Scan for the cell matching the given text and deliver its (X, Y) coordinate at center. 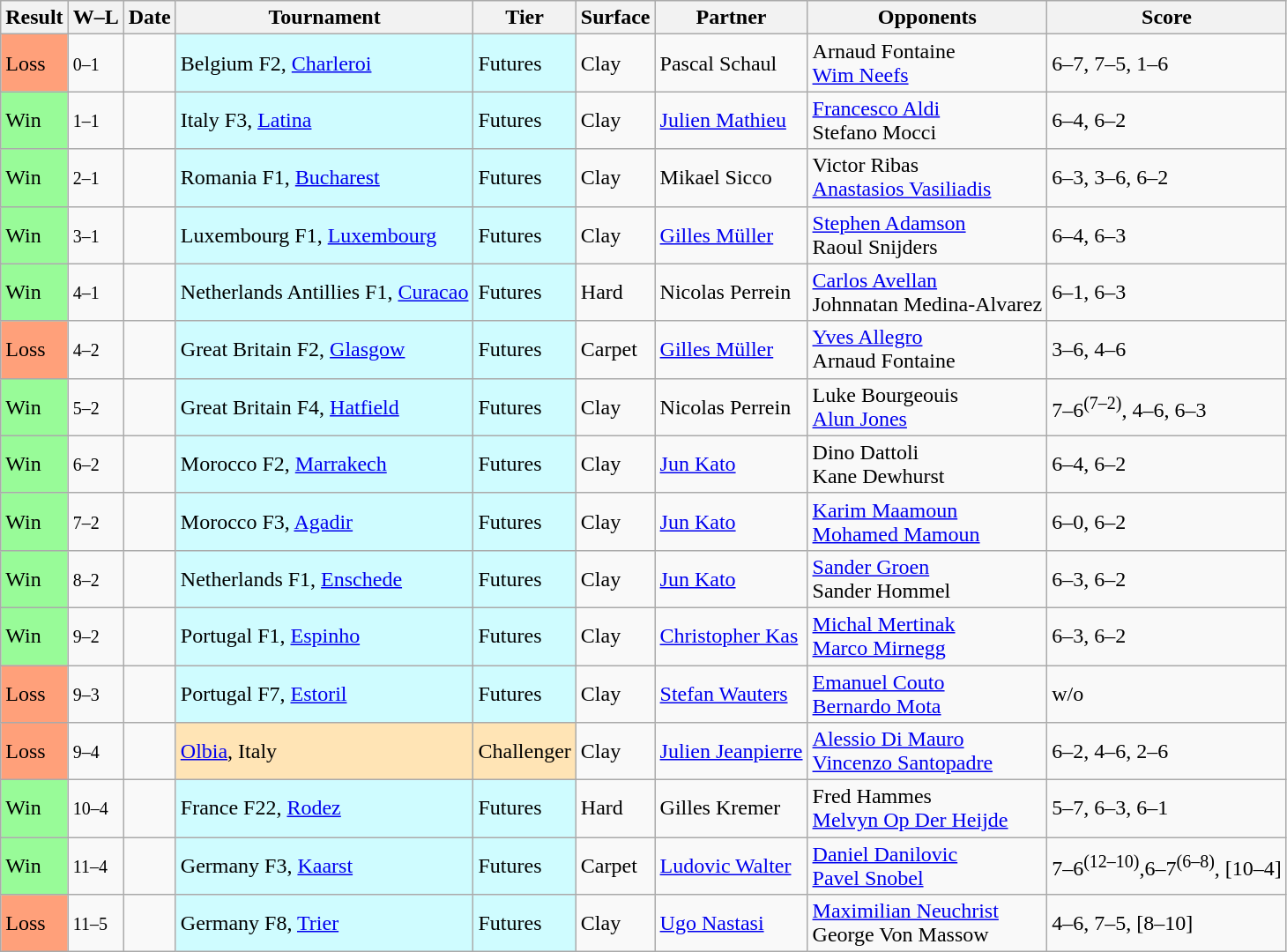
7–2 (95, 522)
Luke Bourgeouis Alun Jones (927, 407)
Stefan Wauters (732, 693)
Tier (524, 18)
8–2 (95, 578)
Portugal F1, Espinho (324, 636)
Netherlands F1, Enschede (324, 578)
Great Britain F4, Hatfield (324, 407)
Morocco F3, Agadir (324, 522)
11–5 (95, 924)
Olbia, Italy (324, 751)
Carlos Avellan Johnnatan Medina-Alvarez (927, 293)
Fred Hammes Melvyn Op Der Heijde (927, 809)
Italy F3, Latina (324, 120)
Pascal Schaul (732, 63)
Great Britain F2, Glasgow (324, 349)
10–4 (95, 809)
Arnaud Fontaine Wim Neefs (927, 63)
Julien Mathieu (732, 120)
Victor Ribas Anastasios Vasiliadis (927, 178)
Maximilian Neuchrist George Von Massow (927, 924)
Score (1167, 18)
Michal Mertinak Marco Mirnegg (927, 636)
7–6(7–2), 4–6, 6–3 (1167, 407)
7–6(12–10),6–7(6–8), [10–4] (1167, 866)
Surface (615, 18)
W–L (95, 18)
Mikael Sicco (732, 178)
w/o (1167, 693)
9–3 (95, 693)
3–6, 4–6 (1167, 349)
9–4 (95, 751)
Gilles Kremer (732, 809)
Francesco Aldi Stefano Mocci (927, 120)
Portugal F7, Estoril (324, 693)
1–1 (95, 120)
Netherlands Antillies F1, Curacao (324, 293)
Result (34, 18)
Christopher Kas (732, 636)
Belgium F2, Charleroi (324, 63)
Dino Dattoli Kane Dewhurst (927, 464)
6–3, 3–6, 6–2 (1167, 178)
4–2 (95, 349)
6–2 (95, 464)
4–6, 7–5, [8–10] (1167, 924)
Date (150, 18)
Sander Groen Sander Hommel (927, 578)
Emanuel Couto Bernardo Mota (927, 693)
11–4 (95, 866)
Stephen Adamson Raoul Snijders (927, 234)
Alessio Di Mauro Vincenzo Santopadre (927, 751)
Luxembourg F1, Luxembourg (324, 234)
5–7, 6–3, 6–1 (1167, 809)
4–1 (95, 293)
6–4, 6–3 (1167, 234)
Morocco F2, Marrakech (324, 464)
Daniel Danilovic Pavel Snobel (927, 866)
Yves Allegro Arnaud Fontaine (927, 349)
6–0, 6–2 (1167, 522)
9–2 (95, 636)
6–1, 6–3 (1167, 293)
5–2 (95, 407)
Germany F8, Trier (324, 924)
Romania F1, Bucharest (324, 178)
6–7, 7–5, 1–6 (1167, 63)
6–2, 4–6, 2–6 (1167, 751)
Partner (732, 18)
Julien Jeanpierre (732, 751)
France F22, Rodez (324, 809)
0–1 (95, 63)
Opponents (927, 18)
Challenger (524, 751)
Tournament (324, 18)
Germany F3, Kaarst (324, 866)
2–1 (95, 178)
Ugo Nastasi (732, 924)
Ludovic Walter (732, 866)
3–1 (95, 234)
Karim Maamoun Mohamed Mamoun (927, 522)
